Extract the (x, y) coordinate from the center of the cell holding the provided text.  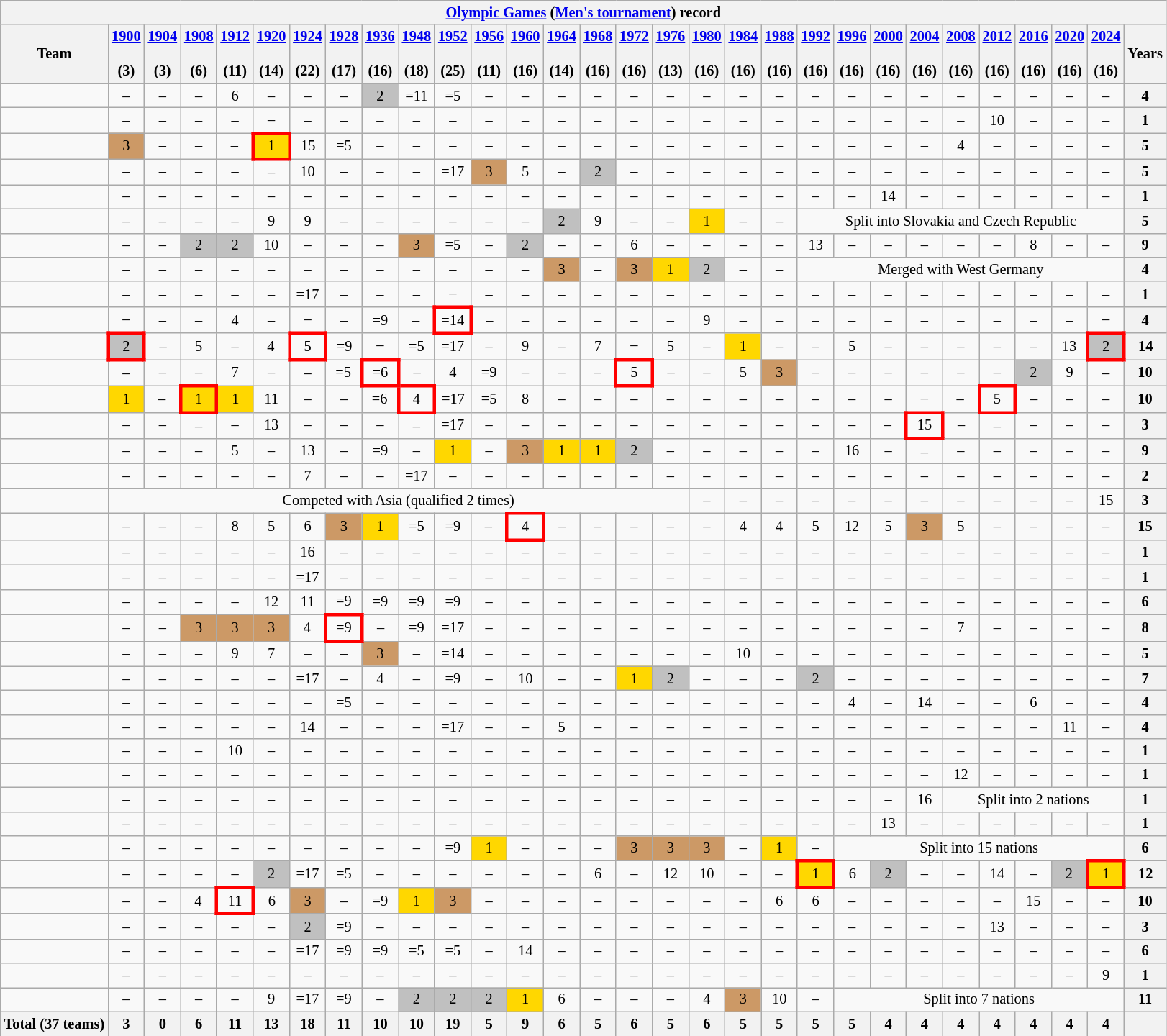
2004(16) (925, 54)
1924(22) (307, 54)
2016(16) (1033, 54)
1960(16) (525, 54)
Merged with West Germany (961, 269)
Olympic Games (Men's tournament) record (583, 12)
19 (453, 1024)
Split into 7 nations (979, 999)
1908(6) (199, 54)
1900(3) (126, 54)
Team (55, 54)
1952(25) (453, 54)
2008(16) (961, 54)
2024(16) (1106, 54)
18 (307, 1024)
1936(16) (380, 54)
1948(18) (417, 54)
1992(16) (815, 54)
Split into 2 nations (1033, 799)
1912(11) (235, 54)
1920(14) (271, 54)
1972(16) (634, 54)
1984(16) (743, 54)
2000(16) (888, 54)
0 (163, 1024)
1988(16) (779, 54)
1980(16) (707, 54)
1976(13) (671, 54)
Competed with Asia (qualified 2 times) (399, 501)
1964(14) (561, 54)
=11 (417, 96)
Years (1145, 54)
2012(16) (997, 54)
1996(16) (852, 54)
1928(17) (344, 54)
Split into 15 nations (979, 848)
1904(3) (163, 54)
1956(11) (489, 54)
Split into Slovakia and Czech Republic (961, 221)
1968(16) (598, 54)
2020(16) (1069, 54)
Total (37 teams) (55, 1024)
